Pinpoint the cell where the given text exists, returning its [x, y] midpoint coordinate. 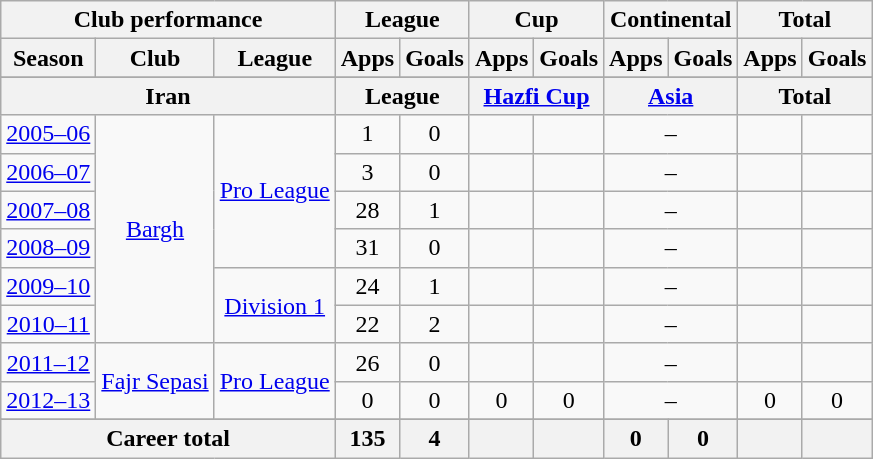
Fajr Sepasi [155, 381]
Season [48, 58]
2006–07 [48, 172]
26 [367, 362]
Career total [168, 438]
4 [435, 438]
2007–08 [48, 210]
Club performance [168, 20]
28 [367, 210]
24 [367, 286]
Hazfi Cup [536, 96]
2011–12 [48, 362]
3 [367, 172]
Cup [536, 20]
Club [155, 58]
Asia [671, 96]
2008–09 [48, 248]
2005–06 [48, 134]
2009–10 [48, 286]
2 [435, 324]
31 [367, 248]
Division 1 [274, 305]
2010–11 [48, 324]
135 [367, 438]
Bargh [155, 229]
22 [367, 324]
Iran [168, 96]
Continental [671, 20]
2012–13 [48, 400]
